Search for the cell housing the specified text and yield its (x, y) center coordinate. 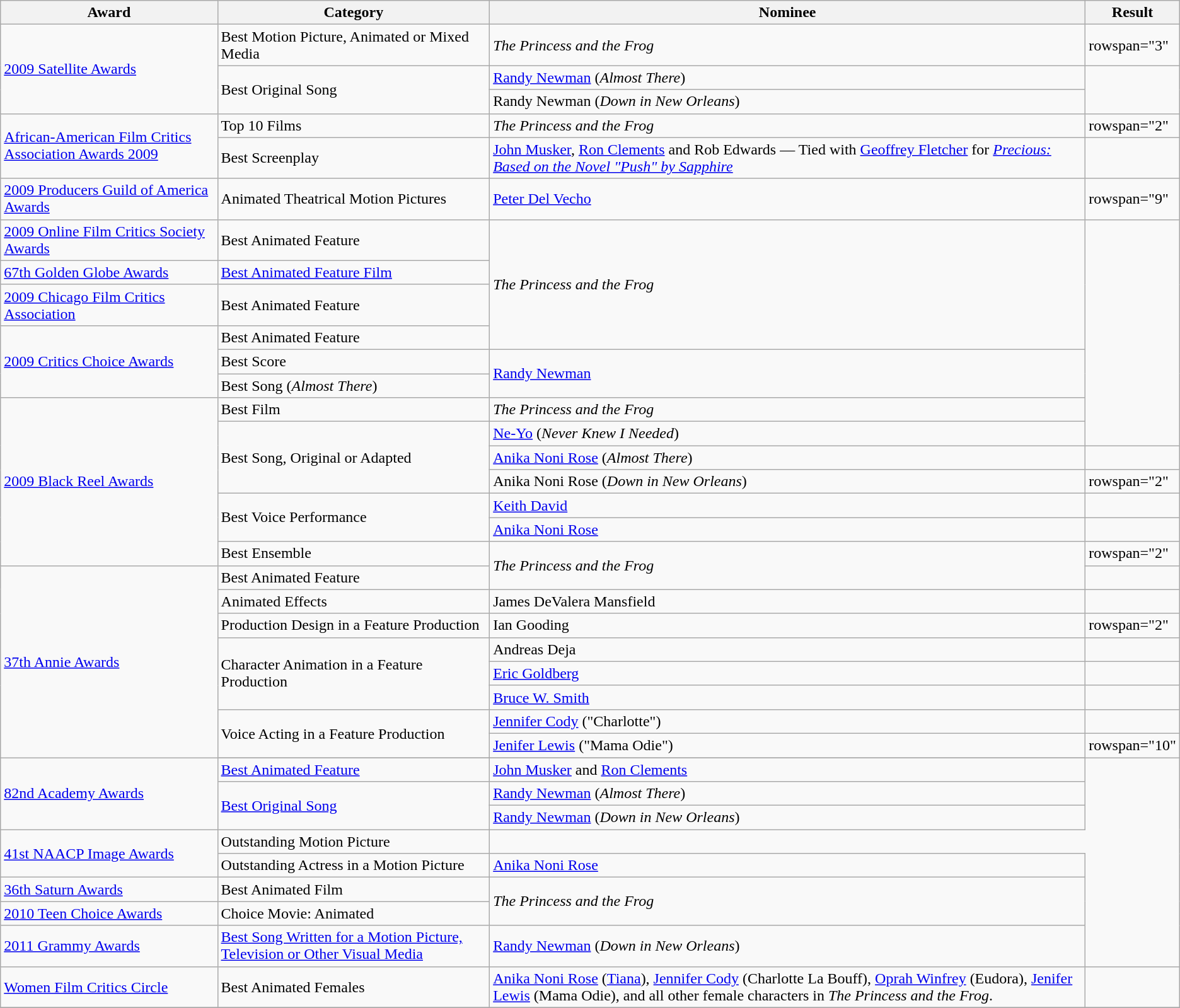
82nd Academy Awards (109, 794)
Character Animation in a Feature Production (354, 673)
John Musker and Ron Clements (788, 770)
Bruce W. Smith (788, 697)
Outstanding Actress in a Motion Picture (354, 866)
Best Film (354, 410)
Ian Gooding (788, 625)
Choice Movie: Animated (354, 913)
Andreas Deja (788, 649)
Result (1133, 13)
Jennifer Cody ("Charlotte") (788, 721)
Best Song Written for a Motion Picture, Television or Other Visual Media (354, 946)
rowspan="3" (1133, 45)
2010 Teen Choice Awards (109, 913)
Peter Del Vecho (788, 199)
Best Voice Performance (354, 518)
Animated Effects (354, 601)
2009 Black Reel Awards (109, 482)
Nominee (788, 13)
Award (109, 13)
Outstanding Motion Picture (354, 842)
John Musker, Ron Clements and Rob Edwards — Tied with Geoffrey Fletcher for Precious: Based on the Novel "Push" by Sapphire (788, 158)
41st NAACP Image Awards (109, 854)
Top 10 Films (354, 125)
2009 Critics Choice Awards (109, 361)
2009 Producers Guild of America Awards (109, 199)
2009 Chicago Film Critics Association (109, 305)
rowspan="9" (1133, 199)
Best Song, Original or Adapted (354, 458)
Best Ensemble (354, 553)
Keith David (788, 506)
rowspan="10" (1133, 745)
2009 Online Film Critics Society Awards (109, 240)
James DeValera Mansfield (788, 601)
Women Film Critics Circle (109, 987)
36th Saturn Awards (109, 889)
Voice Acting in a Feature Production (354, 733)
Best Screenplay (354, 158)
Category (354, 13)
Best Song (Almost There) (354, 385)
2009 Satellite Awards (109, 69)
Anika Noni Rose (Almost There) (788, 458)
Best Animated Feature Film (354, 272)
Ne-Yo (Never Knew I Needed) (788, 434)
2011 Grammy Awards (109, 946)
Anika Noni Rose (Down in New Orleans) (788, 482)
Jenifer Lewis ("Mama Odie") (788, 745)
Randy Newman (788, 373)
Eric Goldberg (788, 673)
37th Annie Awards (109, 661)
Best Animated Film (354, 889)
Best Motion Picture, Animated or Mixed Media (354, 45)
Best Animated Females (354, 987)
Best Score (354, 361)
African-American Film Critics Association Awards 2009 (109, 146)
Animated Theatrical Motion Pictures (354, 199)
67th Golden Globe Awards (109, 272)
Production Design in a Feature Production (354, 625)
